Scan for the cell matching the given text and deliver its [X, Y] coordinate at center. 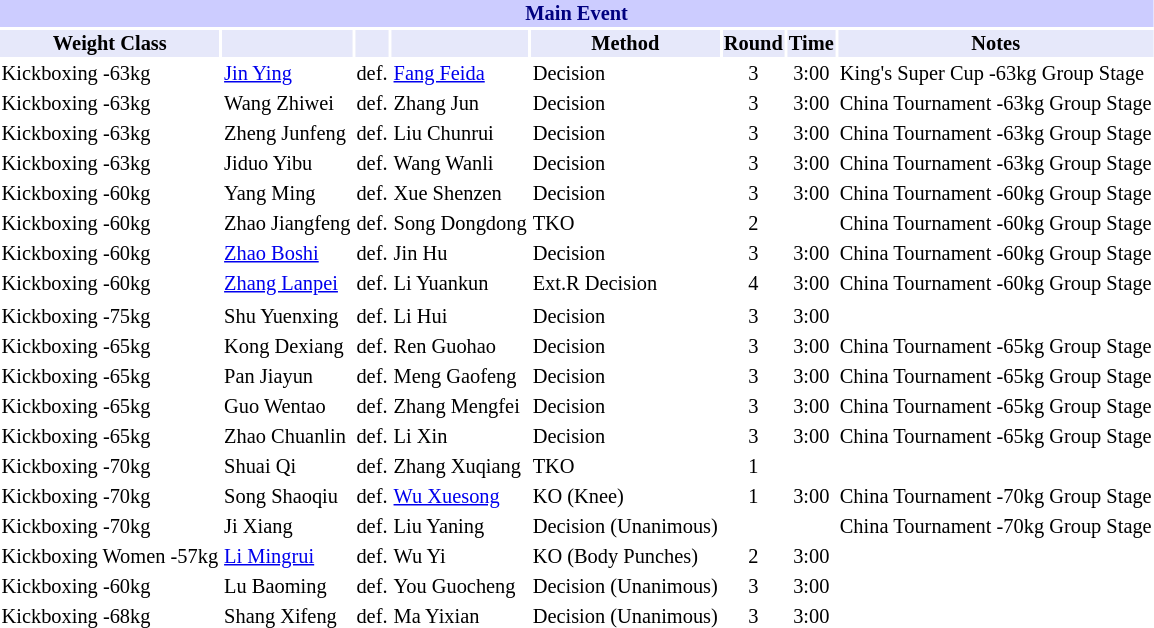
Kickboxing -75kg [110, 316]
Yang Ming [288, 194]
Shu Yuenxing [288, 316]
4 [753, 284]
Lu Baoming [288, 586]
KO (Knee) [625, 496]
Kickboxing Women -57kg [110, 556]
Round [753, 44]
Liu Yaning [460, 526]
Zhao Boshi [288, 254]
Time [811, 44]
Fang Feida [460, 74]
KO (Body Punches) [625, 556]
King's Super Cup -63kg Group Stage [996, 74]
Li Mingrui [288, 556]
Ren Guohao [460, 346]
Zhao Jiangfeng [288, 224]
Kong Dexiang [288, 346]
Li Hui [460, 316]
Notes [996, 44]
Ext.R Decision [625, 284]
Wang Zhiwei [288, 104]
Ji Xiang [288, 526]
Jin Hu [460, 254]
Zheng Junfeng [288, 134]
Song Dongdong [460, 224]
Wu Yi [460, 556]
Jin Ying [288, 74]
Zhang Xuqiang [460, 466]
Guo Wentao [288, 406]
Method [625, 44]
Li Yuankun [460, 284]
Liu Chunrui [460, 134]
Zhang Lanpei [288, 284]
Wu Xuesong [460, 496]
Xue Shenzen [460, 194]
Jiduo Yibu [288, 164]
Weight Class [110, 44]
You Guocheng [460, 586]
Song Shaoqiu [288, 496]
Meng Gaofeng [460, 376]
Pan Jiayun [288, 376]
Shuai Qi [288, 466]
Zhao Chuanlin [288, 436]
Zhang Mengfei [460, 406]
Zhang Jun [460, 104]
Wang Wanli [460, 164]
Main Event [576, 14]
Li Xin [460, 436]
